For the text-containing cell, return its midpoint in [x, y] coordinate format. 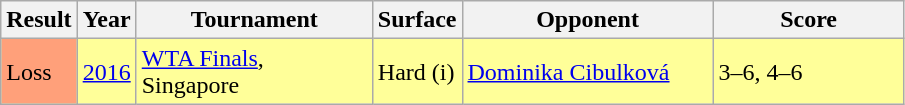
2016 [106, 72]
Loss [39, 72]
Surface [417, 20]
Tournament [254, 20]
Result [39, 20]
Year [106, 20]
Dominika Cibulková [588, 72]
Hard (i) [417, 72]
Opponent [588, 20]
3–6, 4–6 [808, 72]
WTA Finals, Singapore [254, 72]
Score [808, 20]
